Locate the cell with the specified text and output its [x, y] center coordinate. 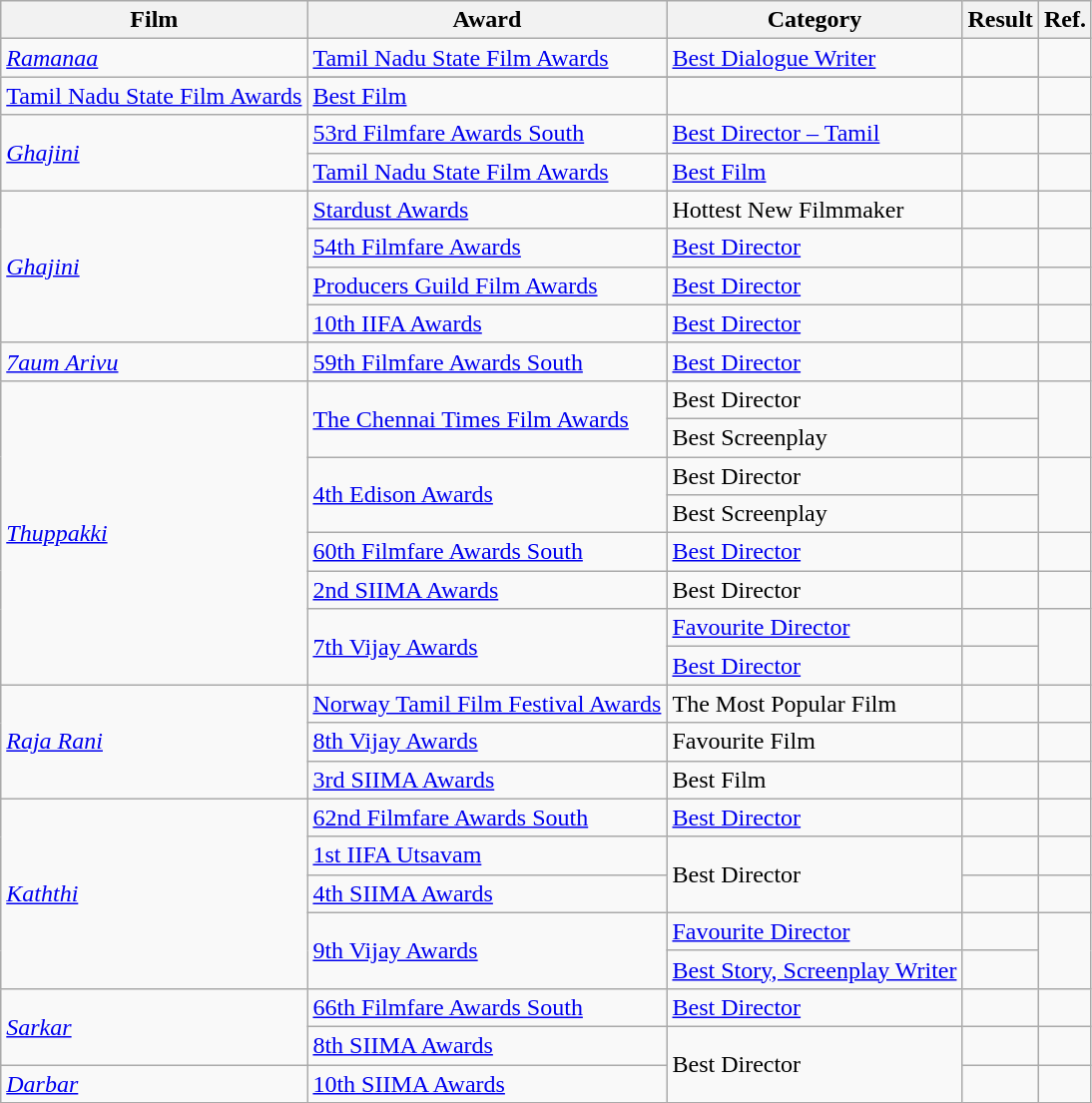
Best Director – Tamil [815, 134]
4th Edison Awards [487, 495]
Hottest New Filmmaker [815, 210]
7th Vijay Awards [487, 647]
59th Filmfare Awards South [487, 361]
Result [1000, 20]
Ref. [1064, 20]
8th SIIMA Awards [487, 1045]
Sarkar [154, 1026]
10th SIIMA Awards [487, 1083]
Best Dialogue Writer [815, 58]
Thuppakki [154, 532]
3rd SIIMA Awards [487, 780]
The Chennai Times Film Awards [487, 418]
Raja Rani [154, 742]
66th Filmfare Awards South [487, 1007]
Favourite Film [815, 742]
4th SIIMA Awards [487, 893]
9th Vijay Awards [487, 950]
Film [154, 20]
54th Filmfare Awards [487, 248]
Norway Tamil Film Festival Awards [487, 704]
Ramanaa [154, 58]
60th Filmfare Awards South [487, 552]
53rd Filmfare Awards South [487, 134]
The Most Popular Film [815, 704]
2nd SIIMA Awards [487, 590]
Producers Guild Film Awards [487, 285]
Best Story, Screenplay Writer [815, 969]
Kaththi [154, 893]
Darbar [154, 1083]
8th Vijay Awards [487, 742]
7aum Arivu [154, 361]
Stardust Awards [487, 210]
1st IIFA Utsavam [487, 855]
62nd Filmfare Awards South [487, 818]
10th IIFA Awards [487, 323]
Category [815, 20]
Award [487, 20]
